Identify which cell holds the provided text, then report its (x, y) central coordinate. 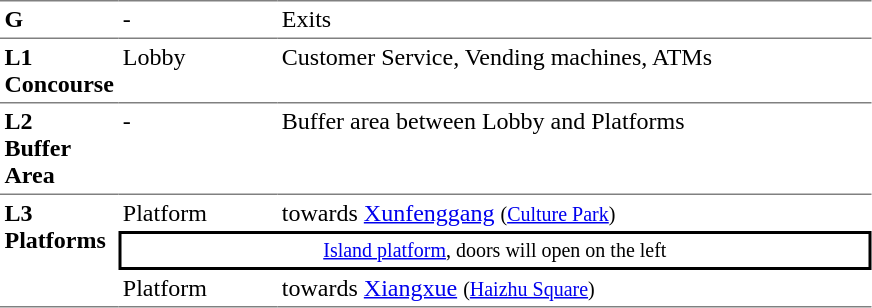
L1Concourse (59, 71)
Buffer area between Lobby and Platforms (574, 150)
Exits (574, 20)
towards Xunfenggang (Culture Park) (574, 213)
G (59, 20)
Customer Service, Vending machines, ATMs (574, 71)
towards Xiangxue (Haizhu Square) (574, 289)
L3Platforms (59, 251)
L2Buffer Area (59, 150)
Lobby (198, 71)
Island platform, doors will open on the left (494, 250)
